Locate the cell with the specified text and output its (X, Y) center coordinate. 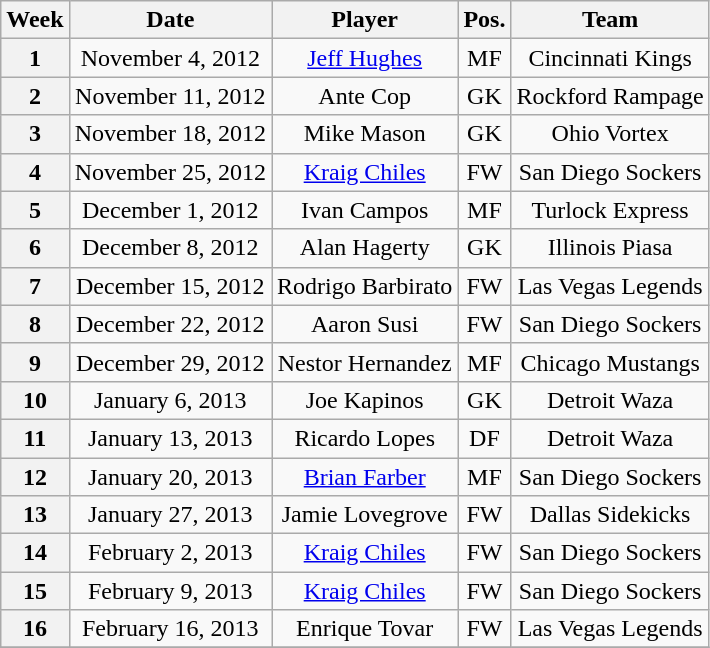
DF (484, 438)
December 8, 2012 (170, 248)
December 22, 2012 (170, 324)
Jamie Lovegrove (365, 515)
November 25, 2012 (170, 172)
Date (170, 20)
Enrique Tovar (365, 629)
12 (35, 477)
Ohio Vortex (610, 134)
Dallas Sidekicks (610, 515)
November 11, 2012 (170, 96)
10 (35, 400)
Illinois Piasa (610, 248)
13 (35, 515)
Mike Mason (365, 134)
Rockford Rampage (610, 96)
7 (35, 286)
Nestor Hernandez (365, 362)
Turlock Express (610, 210)
Player (365, 20)
Ricardo Lopes (365, 438)
9 (35, 362)
14 (35, 553)
February 2, 2013 (170, 553)
December 1, 2012 (170, 210)
2 (35, 96)
February 16, 2013 (170, 629)
Joe Kapinos (365, 400)
February 9, 2013 (170, 591)
November 18, 2012 (170, 134)
November 4, 2012 (170, 58)
11 (35, 438)
8 (35, 324)
3 (35, 134)
4 (35, 172)
January 20, 2013 (170, 477)
6 (35, 248)
Brian Farber (365, 477)
5 (35, 210)
Ante Cop (365, 96)
Alan Hagerty (365, 248)
December 15, 2012 (170, 286)
16 (35, 629)
15 (35, 591)
Jeff Hughes (365, 58)
January 13, 2013 (170, 438)
Aaron Susi (365, 324)
Ivan Campos (365, 210)
1 (35, 58)
December 29, 2012 (170, 362)
Cincinnati Kings (610, 58)
January 27, 2013 (170, 515)
Team (610, 20)
Rodrigo Barbirato (365, 286)
Pos. (484, 20)
Chicago Mustangs (610, 362)
January 6, 2013 (170, 400)
Week (35, 20)
